Return the (x, y) coordinate for the center point of the cell that contains the specified text.  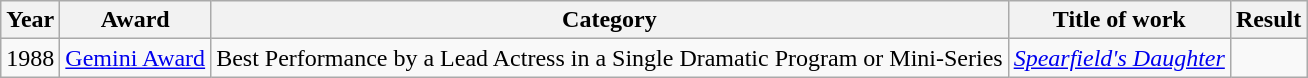
Best Performance by a Lead Actress in a Single Dramatic Program or Mini-Series (610, 58)
Spearfield's Daughter (1119, 58)
Result (1268, 20)
Gemini Award (136, 58)
Year (30, 20)
1988 (30, 58)
Category (610, 20)
Award (136, 20)
Title of work (1119, 20)
